Return the [X, Y] coordinate for the center point of the cell that contains the specified text.  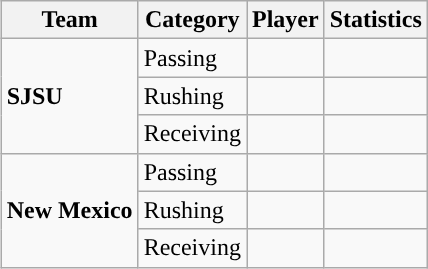
Team [70, 20]
New Mexico [70, 210]
SJSU [70, 96]
Category [192, 20]
Player [285, 20]
Statistics [376, 20]
